Locate the cell with the specified text and output its (x, y) center coordinate. 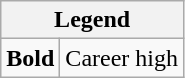
Bold (30, 58)
Career high (122, 58)
Legend (92, 20)
